Return the (x, y) coordinate for the center point of the cell that contains the specified text.  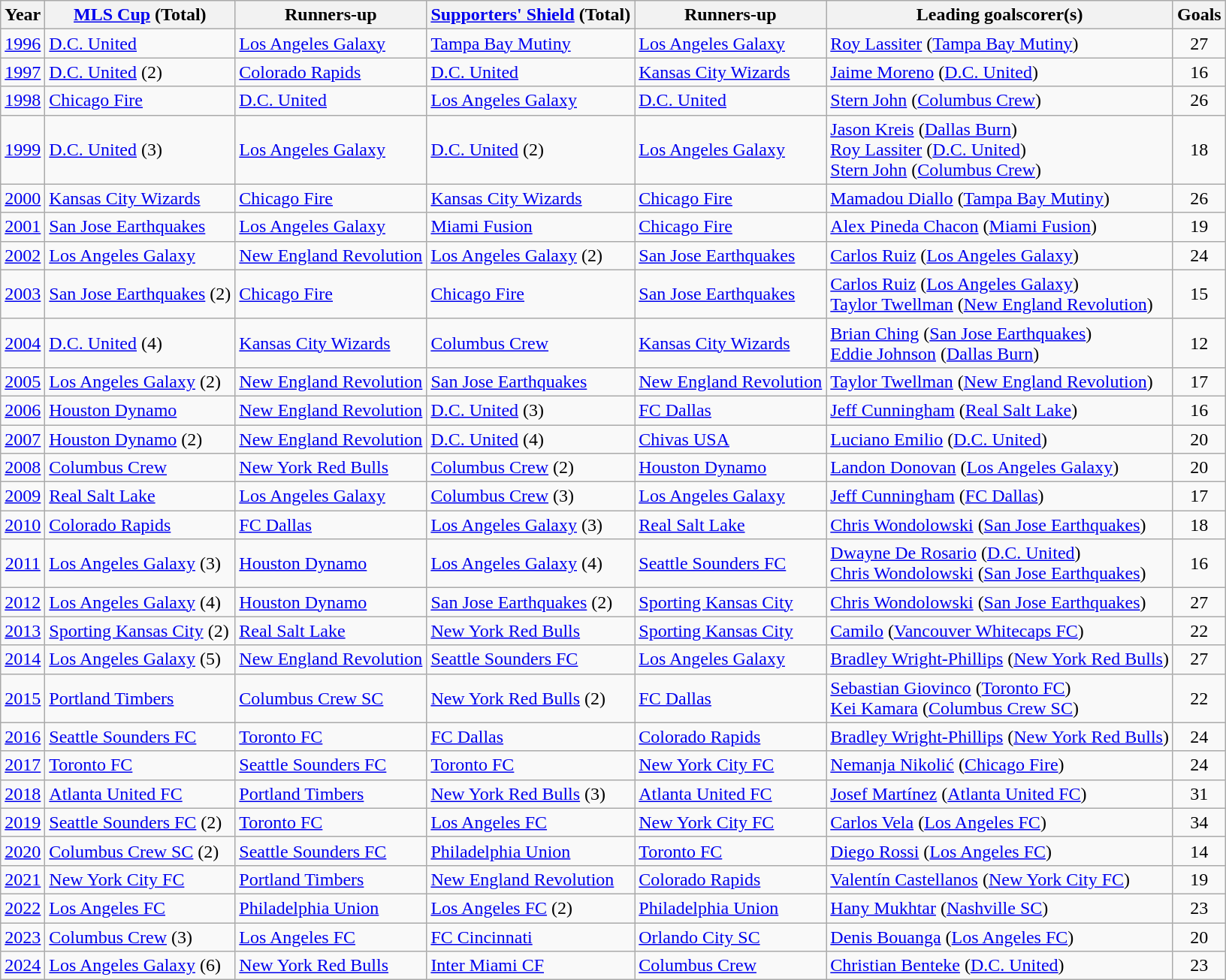
1999 (23, 149)
14 (1199, 851)
MLS Cup (Total) (140, 15)
Houston Dynamo (2) (140, 439)
Columbus Crew SC (331, 698)
2003 (23, 294)
Tampa Bay Mutiny (530, 44)
Camilo (Vancouver Whitecaps FC) (1000, 631)
Jason Kreis (Dallas Burn) Roy Lassiter (D.C. United) Stern John (Columbus Crew) (1000, 149)
New York Red Bulls (2) (530, 698)
Dwayne De Rosario (D.C. United) Chris Wondolowski (San Jose Earthquakes) (1000, 563)
Nemanja Nikolić (Chicago Fire) (1000, 765)
Inter Miami CF (530, 966)
Sebastian Giovinco (Toronto FC) Kei Kamara (Columbus Crew SC) (1000, 698)
2011 (23, 563)
Columbus Crew (2) (530, 468)
Year (23, 15)
Miami Fusion (530, 227)
Taylor Twellman (New England Revolution) (1000, 381)
Diego Rossi (Los Angeles FC) (1000, 851)
31 (1199, 794)
Luciano Emilio (D.C. United) (1000, 439)
Columbus Crew SC (2) (140, 851)
Brian Ching (San Jose Earthquakes) Eddie Johnson (Dallas Burn) (1000, 342)
2014 (23, 659)
2013 (23, 631)
Valentín Castellanos (New York City FC) (1000, 879)
2023 (23, 936)
Supporters' Shield (Total) (530, 15)
2006 (23, 410)
2004 (23, 342)
2020 (23, 851)
2008 (23, 468)
2017 (23, 765)
FC Cincinnati (530, 936)
Los Angeles FC (2) (530, 908)
2021 (23, 879)
Alex Pineda Chacon (Miami Fusion) (1000, 227)
Orlando City SC (730, 936)
12 (1199, 342)
Los Angeles Galaxy (5) (140, 659)
Los Angeles Galaxy (6) (140, 966)
Denis Bouanga (Los Angeles FC) (1000, 936)
2024 (23, 966)
2000 (23, 198)
2002 (23, 255)
2018 (23, 794)
2016 (23, 737)
Jeff Cunningham (FC Dallas) (1000, 496)
15 (1199, 294)
Leading goalscorer(s) (1000, 15)
2010 (23, 525)
2015 (23, 698)
Hany Mukhtar (Nashville SC) (1000, 908)
Roy Lassiter (Tampa Bay Mutiny) (1000, 44)
Seattle Sounders FC (2) (140, 822)
Josef Martínez (Atlanta United FC) (1000, 794)
2009 (23, 496)
Chivas USA (730, 439)
2007 (23, 439)
Carlos Vela (Los Angeles FC) (1000, 822)
1997 (23, 72)
2005 (23, 381)
Carlos Ruiz (Los Angeles Galaxy) Taylor Twellman (New England Revolution) (1000, 294)
1998 (23, 101)
Carlos Ruiz (Los Angeles Galaxy) (1000, 255)
Sporting Kansas City (2) (140, 631)
New York Red Bulls (3) (530, 794)
2019 (23, 822)
Landon Donovan (Los Angeles Galaxy) (1000, 468)
Goals (1199, 15)
2001 (23, 227)
Jaime Moreno (D.C. United) (1000, 72)
Jeff Cunningham (Real Salt Lake) (1000, 410)
34 (1199, 822)
Stern John (Columbus Crew) (1000, 101)
2012 (23, 602)
2022 (23, 908)
Mamadou Diallo (Tampa Bay Mutiny) (1000, 198)
Christian Benteke (D.C. United) (1000, 966)
1996 (23, 44)
